Detect which cell encompasses the target text, then output its [x, y] center coordinate. 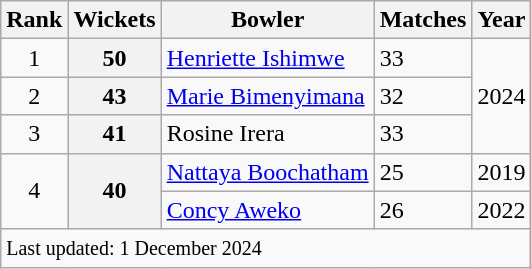
Matches [423, 20]
Marie Bimenyimana [268, 96]
Wickets [114, 20]
26 [423, 210]
4 [34, 191]
2024 [502, 96]
Rank [34, 20]
2 [34, 96]
Concy Aweko [268, 210]
Last updated: 1 December 2024 [266, 248]
Nattaya Boochatham [268, 172]
41 [114, 134]
2019 [502, 172]
32 [423, 96]
Henriette Ishimwe [268, 58]
40 [114, 191]
3 [34, 134]
43 [114, 96]
25 [423, 172]
Rosine Irera [268, 134]
2022 [502, 210]
1 [34, 58]
Year [502, 20]
50 [114, 58]
Bowler [268, 20]
